Detect which cell encompasses the target text, then output its [X, Y] center coordinate. 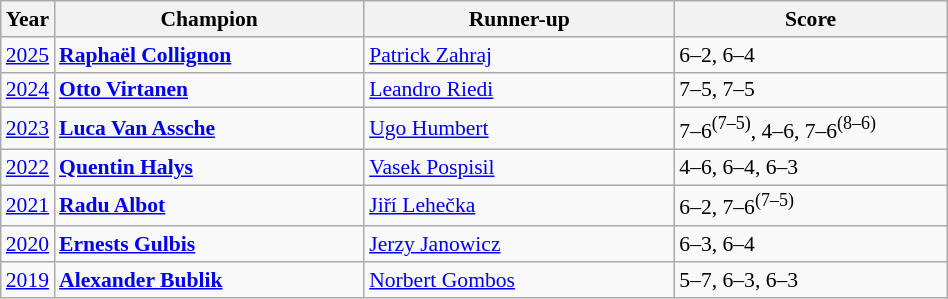
Radu Albot [209, 206]
Ernests Gulbis [209, 244]
2019 [28, 280]
Champion [209, 19]
Score [810, 19]
4–6, 6–4, 6–3 [810, 167]
Luca Van Assche [209, 128]
Jerzy Janowicz [519, 244]
Runner-up [519, 19]
Year [28, 19]
Vasek Pospisil [519, 167]
5–7, 6–3, 6–3 [810, 280]
6–2, 7–6(7–5) [810, 206]
6–2, 6–4 [810, 55]
7–5, 7–5 [810, 90]
Jiří Lehečka [519, 206]
2021 [28, 206]
7–6(7–5), 4–6, 7–6(8–6) [810, 128]
6–3, 6–4 [810, 244]
Patrick Zahraj [519, 55]
Alexander Bublik [209, 280]
Raphaël Collignon [209, 55]
Quentin Halys [209, 167]
Norbert Gombos [519, 280]
2020 [28, 244]
Leandro Riedi [519, 90]
2024 [28, 90]
2022 [28, 167]
2025 [28, 55]
2023 [28, 128]
Ugo Humbert [519, 128]
Otto Virtanen [209, 90]
